Scan for the cell matching the given text and deliver its (x, y) coordinate at center. 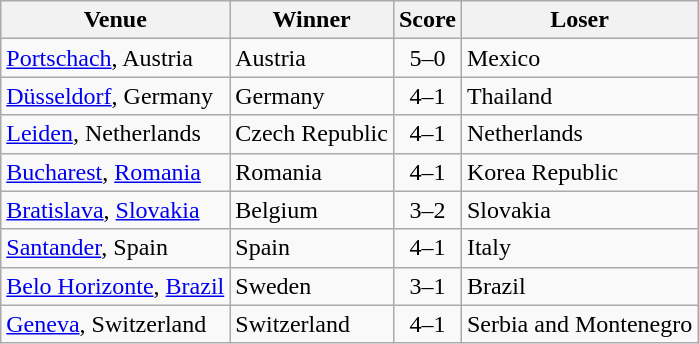
Düsseldorf, Germany (116, 96)
Italy (579, 248)
Romania (312, 172)
Spain (312, 248)
Santander, Spain (116, 248)
Thailand (579, 96)
5–0 (427, 58)
Bucharest, Romania (116, 172)
3–2 (427, 210)
Serbia and Montenegro (579, 324)
Loser (579, 20)
Geneva, Switzerland (116, 324)
Belgium (312, 210)
Portschach, Austria (116, 58)
Austria (312, 58)
Score (427, 20)
Korea Republic (579, 172)
Slovakia (579, 210)
Bratislava, Slovakia (116, 210)
Czech Republic (312, 134)
Winner (312, 20)
Switzerland (312, 324)
Mexico (579, 58)
Venue (116, 20)
Leiden, Netherlands (116, 134)
Netherlands (579, 134)
Belo Horizonte, Brazil (116, 286)
Germany (312, 96)
Brazil (579, 286)
Sweden (312, 286)
3–1 (427, 286)
